For the text-containing cell, return its midpoint in (x, y) coordinate format. 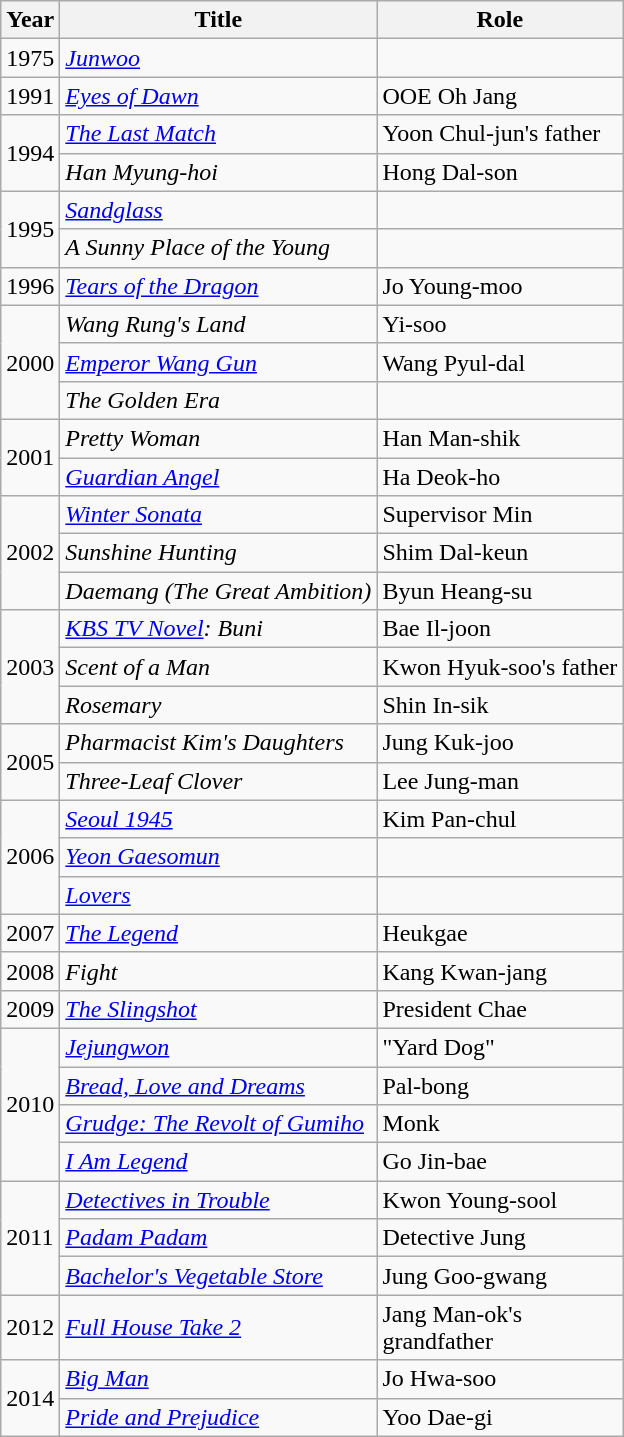
Rosemary (218, 705)
Tears of the Dragon (218, 286)
Byun Heang-su (500, 591)
Full House Take 2 (218, 1328)
1996 (30, 286)
Supervisor Min (500, 515)
Lovers (218, 895)
Guardian Angel (218, 477)
Monk (500, 1124)
Jo Hwa-soo (500, 1379)
The Slingshot (218, 1009)
Kwon Young-sool (500, 1200)
Han Man-shik (500, 438)
2009 (30, 1009)
Yoon Chul-jun's father (500, 134)
Heukgae (500, 933)
2011 (30, 1238)
Pharmacist Kim's Daughters (218, 743)
Pride and Prejudice (218, 1417)
Three-Leaf Clover (218, 781)
KBS TV Novel: Buni (218, 629)
Junwoo (218, 58)
Role (500, 20)
Hong Dal-son (500, 172)
Ha Deok-ho (500, 477)
2006 (30, 857)
The Last Match (218, 134)
1995 (30, 229)
Scent of a Man (218, 667)
Kang Kwan-jang (500, 971)
Yoo Dae-gi (500, 1417)
Eyes of Dawn (218, 96)
Detectives in Trouble (218, 1200)
2001 (30, 457)
1975 (30, 58)
Go Jin-bae (500, 1162)
I Am Legend (218, 1162)
Winter Sonata (218, 515)
2014 (30, 1398)
Padam Padam (218, 1238)
Jang Man-ok's grandfather (500, 1328)
A Sunny Place of the Young (218, 248)
2005 (30, 762)
Daemang (The Great Ambition) (218, 591)
Big Man (218, 1379)
2012 (30, 1328)
Yeon Gaesomun (218, 857)
1991 (30, 96)
1994 (30, 153)
Detective Jung (500, 1238)
Kim Pan-chul (500, 819)
Lee Jung-man (500, 781)
Yi-soo (500, 324)
Pretty Woman (218, 438)
President Chae (500, 1009)
Jung Goo-gwang (500, 1276)
Fight (218, 971)
Bae Il-joon (500, 629)
Sunshine Hunting (218, 553)
2000 (30, 362)
Title (218, 20)
Shim Dal-keun (500, 553)
Emperor Wang Gun (218, 362)
Bachelor's Vegetable Store (218, 1276)
OOE Oh Jang (500, 96)
Grudge: The Revolt of Gumiho (218, 1124)
Wang Rung's Land (218, 324)
Wang Pyul-dal (500, 362)
"Yard Dog" (500, 1047)
Shin In-sik (500, 705)
Jo Young-moo (500, 286)
Sandglass (218, 210)
2003 (30, 667)
2010 (30, 1104)
2002 (30, 553)
2007 (30, 933)
Han Myung-hoi (218, 172)
Jejungwon (218, 1047)
The Golden Era (218, 400)
Seoul 1945 (218, 819)
Kwon Hyuk-soo's father (500, 667)
Jung Kuk-joo (500, 743)
2008 (30, 971)
The Legend (218, 933)
Bread, Love and Dreams (218, 1085)
Pal-bong (500, 1085)
Year (30, 20)
